Return the (X, Y) coordinate for the center point of the cell that contains the specified text.  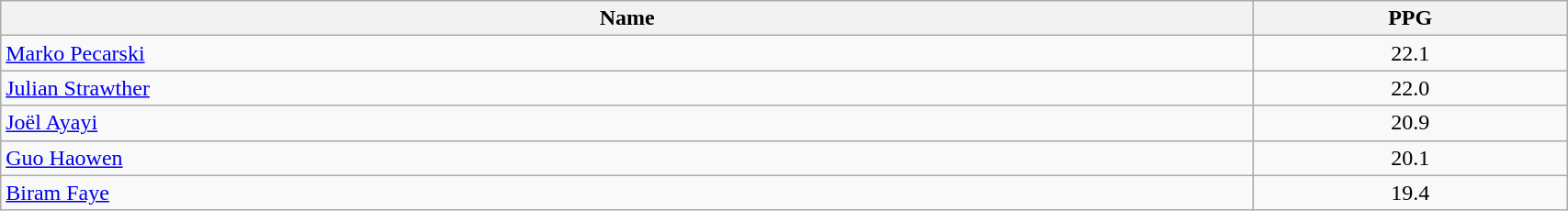
20.1 (1411, 158)
PPG (1411, 18)
Biram Faye (627, 193)
Guo Haowen (627, 158)
Julian Strawther (627, 88)
Joël Ayayi (627, 123)
22.0 (1411, 88)
Marko Pecarski (627, 53)
22.1 (1411, 53)
Name (627, 18)
20.9 (1411, 123)
19.4 (1411, 193)
